Provide the [X, Y] coordinate of the cell's center where the given text is located.  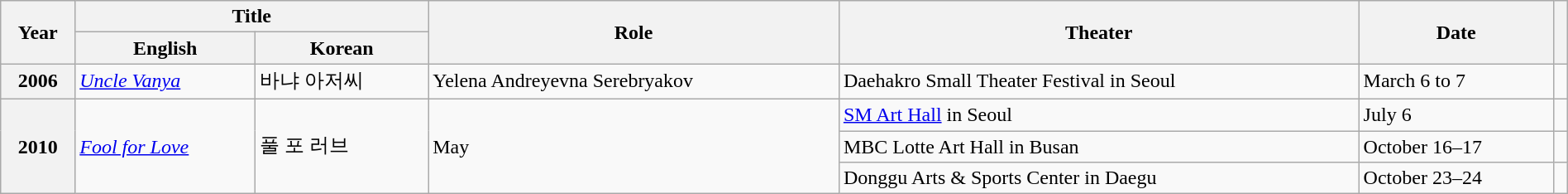
Title [251, 17]
Yelena Andreyevna Serebryakov [633, 81]
바냐 아저씨 [342, 81]
English [165, 48]
Fool for Love [165, 146]
2006 [38, 81]
March 6 to 7 [1456, 81]
Uncle Vanya [165, 81]
Daehakro Small Theater Festival in Seoul [1098, 81]
SM Art Hall in Seoul [1098, 114]
October 23–24 [1456, 178]
MBC Lotte Art Hall in Busan [1098, 147]
Date [1456, 32]
Donggu Arts & Sports Center in Daegu [1098, 178]
Year [38, 32]
2010 [38, 146]
May [633, 146]
Role [633, 32]
Korean [342, 48]
July 6 [1456, 114]
Theater [1098, 32]
풀 포 러브 [342, 146]
October 16–17 [1456, 147]
